From the cell containing the given text, extract its center point as [x, y] coordinate. 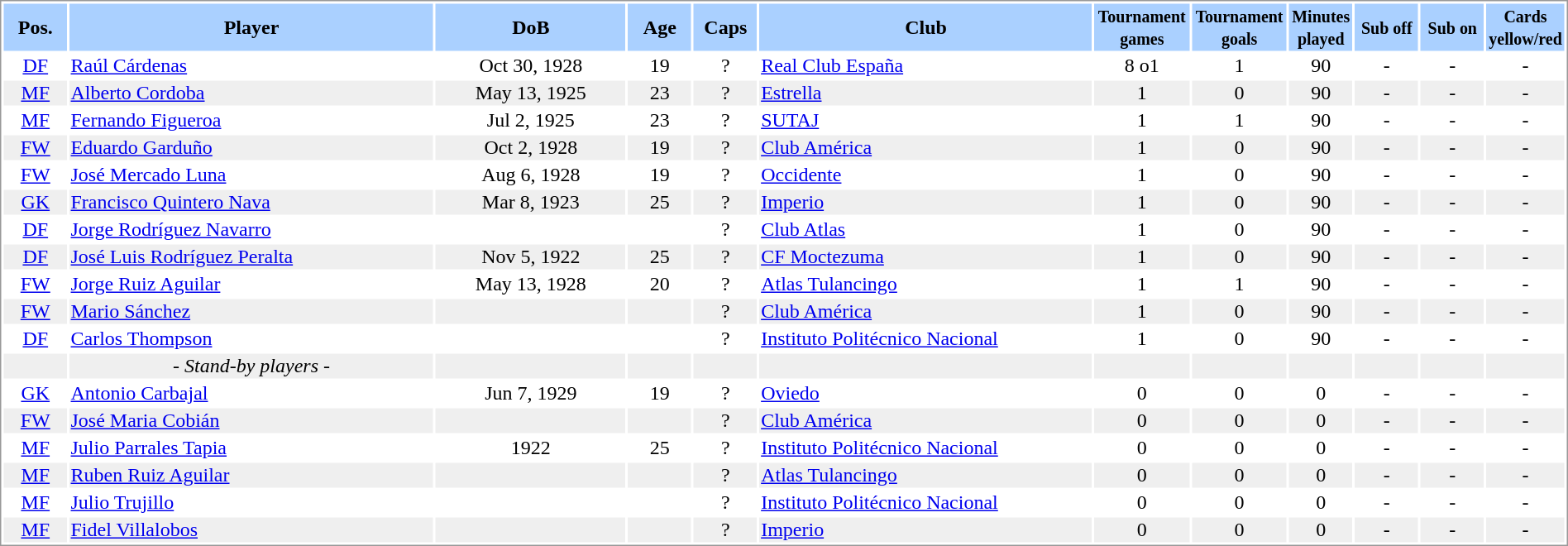
Jorge Rodríguez Navarro [251, 229]
CF Moctezuma [926, 257]
Age [660, 26]
Pos. [35, 26]
May 13, 1928 [531, 284]
Alberto Cordoba [251, 93]
Aug 6, 1928 [531, 175]
Raúl Cárdenas [251, 65]
DoB [531, 26]
Ruben Ruiz Aguilar [251, 476]
Mar 8, 1923 [531, 203]
Julio Trujillo [251, 502]
8 o1 [1141, 65]
May 13, 1925 [531, 93]
Mario Sánchez [251, 312]
Sub off [1386, 26]
Player [251, 26]
Nov 5, 1922 [531, 257]
Jorge Ruiz Aguilar [251, 284]
Oct 30, 1928 [531, 65]
Jul 2, 1925 [531, 120]
20 [660, 284]
Francisco Quintero Nava [251, 203]
Jun 7, 1929 [531, 393]
Club [926, 26]
Estrella [926, 93]
Julio Parrales Tapia [251, 448]
SUTAJ [926, 120]
Cardsyellow/red [1526, 26]
Antonio Carbajal [251, 393]
Tournamentgames [1141, 26]
1922 [531, 448]
Oviedo [926, 393]
Oct 2, 1928 [531, 148]
Fidel Villalobos [251, 530]
Caps [726, 26]
José Maria Cobián [251, 421]
Minutesplayed [1322, 26]
Real Club España [926, 65]
Tournamentgoals [1239, 26]
Sub on [1452, 26]
José Luis Rodríguez Peralta [251, 257]
Carlos Thompson [251, 338]
José Mercado Luna [251, 175]
Occidente [926, 175]
Eduardo Garduño [251, 148]
- Stand-by players - [251, 366]
Club Atlas [926, 229]
Fernando Figueroa [251, 120]
